For the text-containing cell, return its midpoint in (x, y) coordinate format. 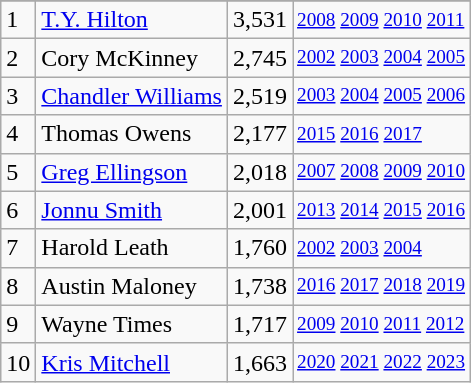
2,519 (260, 96)
Wayne Times (132, 324)
4 (18, 134)
3 (18, 96)
T.Y. Hilton (132, 20)
2 (18, 58)
5 (18, 172)
6 (18, 210)
1 (18, 20)
2007 2008 2009 2010 (380, 172)
Harold Leath (132, 248)
2009 2010 2011 2012 (380, 324)
Jonnu Smith (132, 210)
Chandler Williams (132, 96)
2,177 (260, 134)
2002 2003 2004 2005 (380, 58)
2020 2021 2022 2023 (380, 362)
Cory McKinney (132, 58)
1,738 (260, 286)
2013 2014 2015 2016 (380, 210)
Thomas Owens (132, 134)
1,760 (260, 248)
3,531 (260, 20)
Kris Mitchell (132, 362)
8 (18, 286)
2003 2004 2005 2006 (380, 96)
Greg Ellingson (132, 172)
2015 2016 2017 (380, 134)
Austin Maloney (132, 286)
2,001 (260, 210)
2002 2003 2004 (380, 248)
2,745 (260, 58)
2,018 (260, 172)
10 (18, 362)
1,663 (260, 362)
2008 2009 2010 2011 (380, 20)
2016 2017 2018 2019 (380, 286)
7 (18, 248)
9 (18, 324)
1,717 (260, 324)
